Locate the cell with the specified text and output its (x, y) center coordinate. 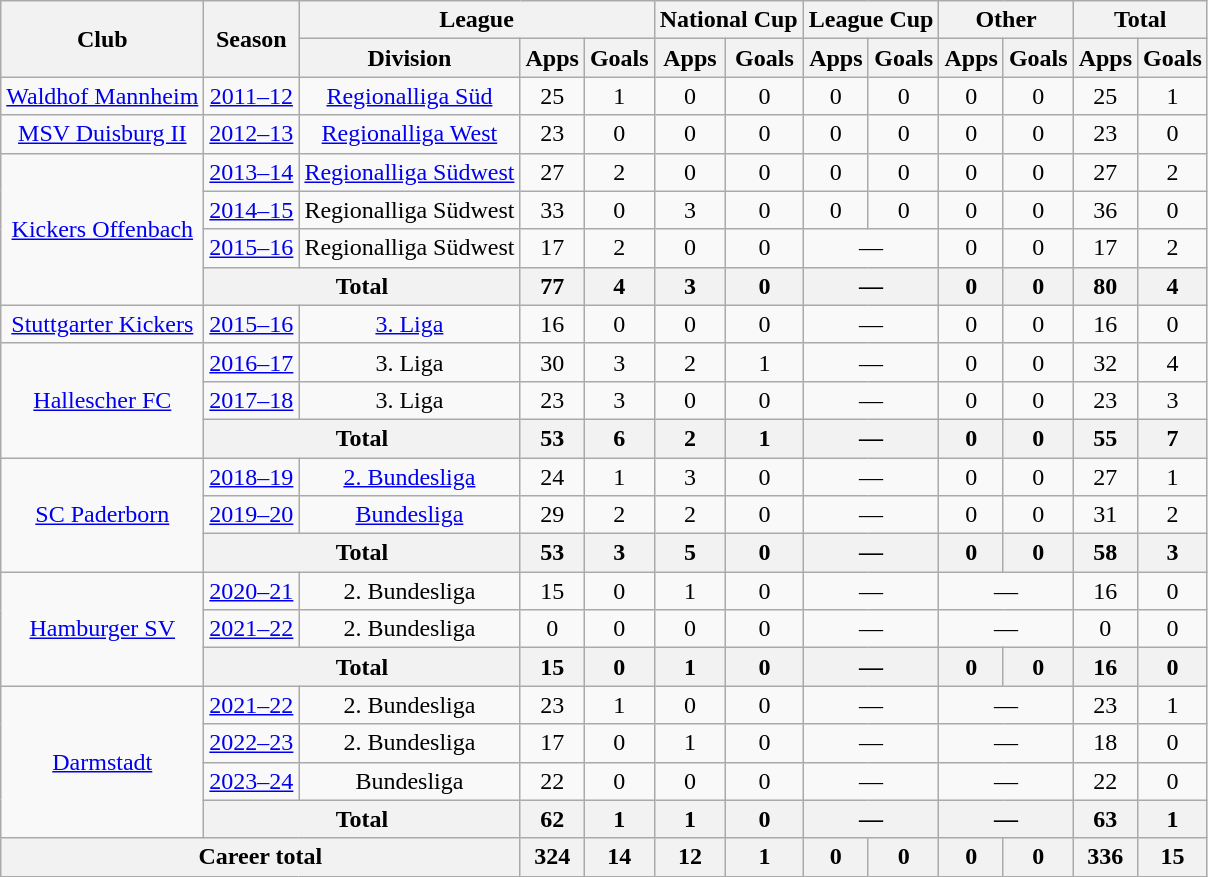
336 (1105, 857)
2017–18 (252, 400)
Stuttgarter Kickers (102, 324)
31 (1105, 515)
2019–20 (252, 515)
324 (552, 857)
2013–14 (252, 172)
2022–23 (252, 743)
Hallescher FC (102, 400)
SC Paderborn (102, 515)
Regionalliga West (410, 134)
80 (1105, 286)
7 (1173, 438)
30 (552, 362)
Darmstadt (102, 762)
2020–21 (252, 591)
2012–13 (252, 134)
77 (552, 286)
33 (552, 210)
2014–15 (252, 210)
Club (102, 39)
Season (252, 39)
League Cup (871, 20)
League (476, 20)
6 (619, 438)
36 (1105, 210)
Other (1006, 20)
National Cup (728, 20)
12 (690, 857)
Hamburger SV (102, 629)
58 (1105, 553)
2011–12 (252, 96)
5 (690, 553)
2023–24 (252, 781)
32 (1105, 362)
Kickers Offenbach (102, 229)
24 (552, 477)
MSV Duisburg II (102, 134)
14 (619, 857)
Regionalliga Süd (410, 96)
Career total (260, 857)
Waldhof Mannheim (102, 96)
18 (1105, 743)
Division (410, 58)
2016–17 (252, 362)
55 (1105, 438)
29 (552, 515)
2018–19 (252, 477)
63 (1105, 819)
62 (552, 819)
